For the text-containing cell, return its midpoint in [X, Y] coordinate format. 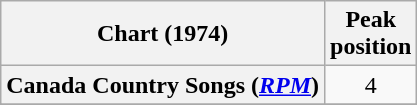
Peak position [371, 34]
Canada Country Songs (RPM) [163, 85]
4 [371, 85]
Chart (1974) [163, 34]
